From the cell containing the given text, extract its center point as [X, Y] coordinate. 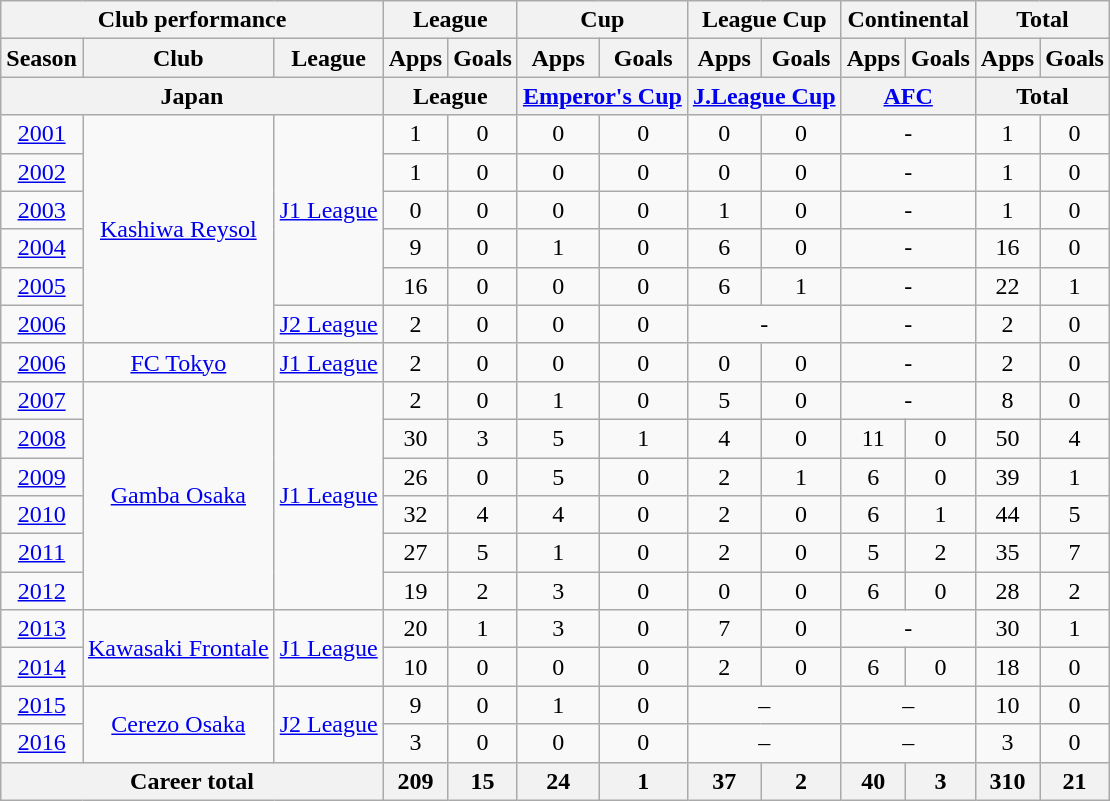
28 [1007, 591]
21 [1075, 781]
Season [42, 58]
209 [415, 781]
2011 [42, 553]
2003 [42, 210]
22 [1007, 286]
2005 [42, 286]
32 [415, 515]
2004 [42, 248]
Cup [602, 20]
FC Tokyo [178, 362]
8 [1007, 400]
11 [873, 438]
2015 [42, 705]
Club [178, 58]
44 [1007, 515]
20 [415, 629]
Gamba Osaka [178, 495]
Emperor's Cup [602, 96]
2016 [42, 743]
J.League Cup [764, 96]
35 [1007, 553]
2010 [42, 515]
24 [558, 781]
Kashiwa Reysol [178, 229]
18 [1007, 667]
39 [1007, 477]
26 [415, 477]
2012 [42, 591]
37 [724, 781]
310 [1007, 781]
Club performance [192, 20]
Career total [192, 781]
27 [415, 553]
2008 [42, 438]
2013 [42, 629]
2014 [42, 667]
15 [483, 781]
League Cup [764, 20]
40 [873, 781]
2007 [42, 400]
AFC [908, 96]
19 [415, 591]
Continental [908, 20]
2001 [42, 134]
2009 [42, 477]
2002 [42, 172]
Japan [192, 96]
50 [1007, 438]
Kawasaki Frontale [178, 648]
Cerezo Osaka [178, 724]
